Search for the cell housing the specified text and yield its [x, y] center coordinate. 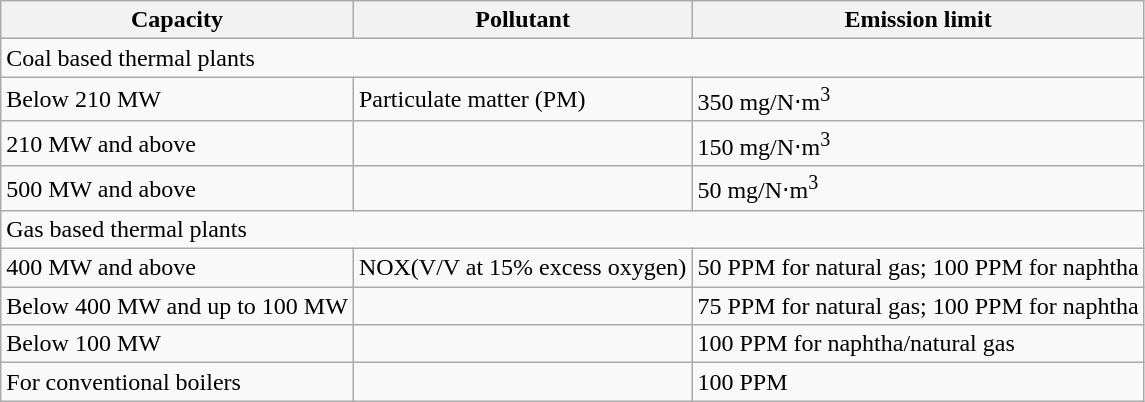
Below 100 MW [178, 344]
Particulate matter (PM) [522, 100]
NOX(V/V at 15% excess oxygen) [522, 268]
100 PPM for naphtha/natural gas [918, 344]
350 mg/N⋅m3 [918, 100]
Below 400 MW and up to 100 MW [178, 306]
75 PPM for natural gas; 100 PPM for naphtha [918, 306]
Below 210 MW [178, 100]
100 PPM [918, 382]
210 MW and above [178, 144]
500 MW and above [178, 188]
150 mg/N⋅m3 [918, 144]
50 PPM for natural gas; 100 PPM for naphtha [918, 268]
50 mg/N⋅m3 [918, 188]
Gas based thermal plants [573, 230]
Coal based thermal plants [573, 58]
Capacity [178, 20]
For conventional boilers [178, 382]
Emission limit [918, 20]
Pollutant [522, 20]
400 MW and above [178, 268]
